Output the (x, y) coordinate of the center of the cell containing the given text.  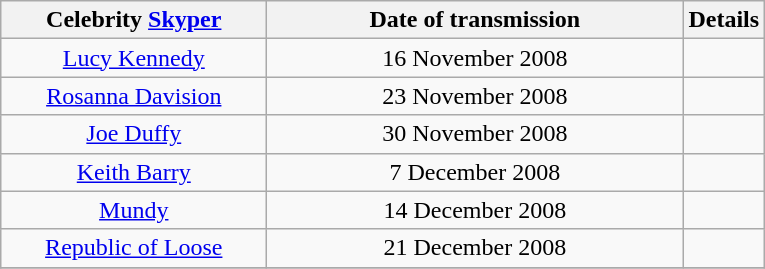
14 December 2008 (475, 210)
Celebrity Skyper (134, 20)
Lucy Kennedy (134, 58)
Joe Duffy (134, 134)
Republic of Loose (134, 248)
Rosanna Davision (134, 96)
30 November 2008 (475, 134)
21 December 2008 (475, 248)
Date of transmission (475, 20)
23 November 2008 (475, 96)
Details (724, 20)
Mundy (134, 210)
Keith Barry (134, 172)
16 November 2008 (475, 58)
7 December 2008 (475, 172)
